For the text-containing cell, return its midpoint in [X, Y] coordinate format. 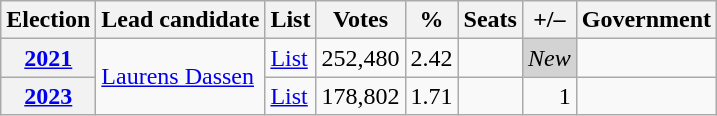
1.71 [432, 96]
2.42 [432, 58]
178,802 [360, 96]
New [549, 58]
2023 [48, 96]
+/– [549, 20]
Lead candidate [180, 20]
1 [549, 96]
Laurens Dassen [180, 77]
Votes [360, 20]
2021 [48, 58]
% [432, 20]
252,480 [360, 58]
Government [646, 20]
Seats [490, 20]
Election [48, 20]
